Output the (x, y) coordinate of the center of the cell containing the given text.  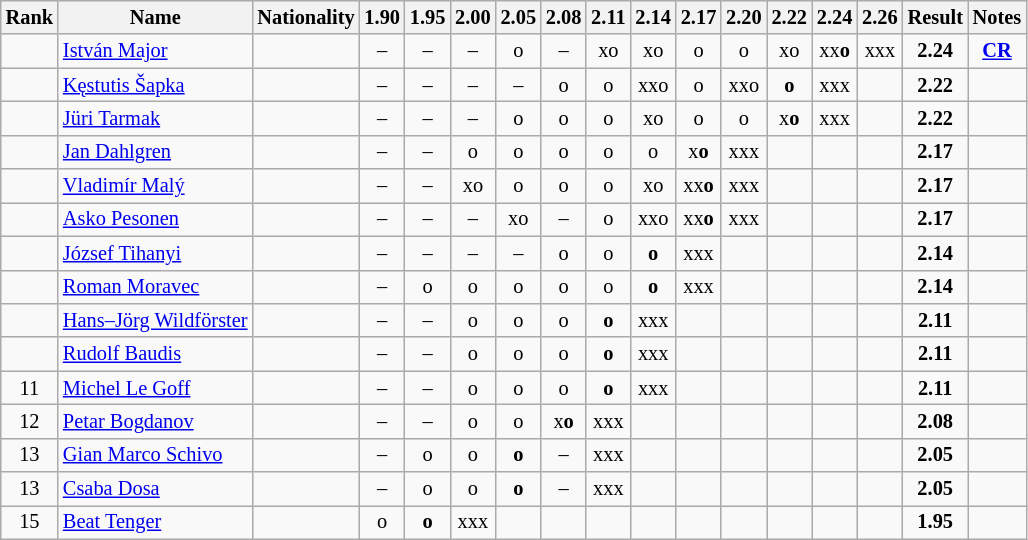
Michel Le Goff (155, 388)
CR (997, 51)
Asko Pesonen (155, 219)
Result (936, 17)
István Major (155, 51)
2.26 (880, 17)
Petar Bogdanov (155, 421)
15 (30, 522)
1.90 (382, 17)
Jüri Tarmak (155, 118)
Jan Dahlgren (155, 152)
Notes (997, 17)
Name (155, 17)
Gian Marco Schivo (155, 455)
Rudolf Baudis (155, 354)
Csaba Dosa (155, 489)
2.00 (472, 17)
Kęstutis Šapka (155, 85)
Nationality (306, 17)
József Tihanyi (155, 253)
12 (30, 421)
Vladimír Malý (155, 186)
2.20 (744, 17)
Hans–Jörg Wildförster (155, 320)
Beat Tenger (155, 522)
11 (30, 388)
Roman Moravec (155, 287)
Rank (30, 17)
